Extract the [x, y] coordinate from the center of the cell holding the provided text.  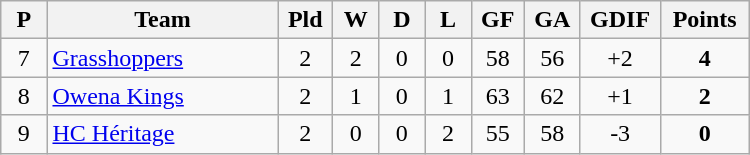
Pld [306, 20]
-3 [620, 134]
P [24, 20]
8 [24, 96]
+2 [620, 58]
55 [498, 134]
9 [24, 134]
63 [498, 96]
+1 [620, 96]
GDIF [620, 20]
Points [704, 20]
GF [498, 20]
HC Héritage [162, 134]
Grasshoppers [162, 58]
Team [162, 20]
4 [704, 58]
7 [24, 58]
56 [552, 58]
GA [552, 20]
W [356, 20]
Owena Kings [162, 96]
D [402, 20]
62 [552, 96]
L [448, 20]
